For the text-containing cell, return its midpoint in [x, y] coordinate format. 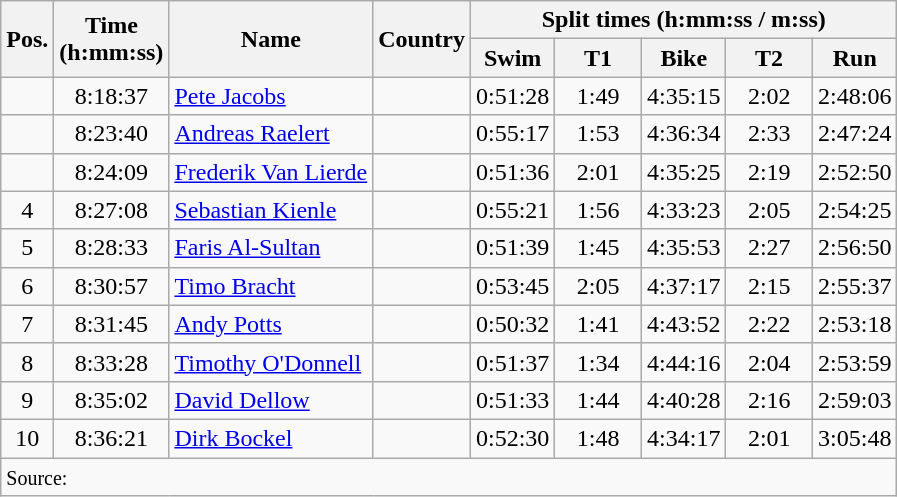
Andreas Raelert [271, 134]
2:53:59 [855, 362]
2:54:25 [855, 210]
Faris Al-Sultan [271, 248]
2:15 [770, 286]
2:52:50 [855, 172]
4 [28, 210]
Dirk Bockel [271, 438]
1:45 [598, 248]
T2 [770, 58]
0:51:37 [512, 362]
8:28:33 [112, 248]
0:52:30 [512, 438]
4:34:17 [684, 438]
8:24:09 [112, 172]
1:53 [598, 134]
1:34 [598, 362]
2:19 [770, 172]
0:55:21 [512, 210]
8:27:08 [112, 210]
2:04 [770, 362]
4:33:23 [684, 210]
1:44 [598, 400]
2:55:37 [855, 286]
T1 [598, 58]
5 [28, 248]
Source: [449, 477]
0:55:17 [512, 134]
4:37:17 [684, 286]
4:35:25 [684, 172]
3:05:48 [855, 438]
2:56:50 [855, 248]
0:51:39 [512, 248]
1:49 [598, 96]
4:36:34 [684, 134]
David Dellow [271, 400]
Country [422, 39]
8:31:45 [112, 324]
1:48 [598, 438]
2:47:24 [855, 134]
4:35:15 [684, 96]
Timothy O'Donnell [271, 362]
0:51:36 [512, 172]
Time(h:mm:ss) [112, 39]
0:51:28 [512, 96]
Name [271, 39]
7 [28, 324]
8:36:21 [112, 438]
2:53:18 [855, 324]
Pete Jacobs [271, 96]
8:23:40 [112, 134]
Split times (h:mm:ss / m:ss) [683, 20]
1:56 [598, 210]
Timo Bracht [271, 286]
9 [28, 400]
4:44:16 [684, 362]
Bike [684, 58]
4:35:53 [684, 248]
1:41 [598, 324]
2:33 [770, 134]
0:50:32 [512, 324]
0:53:45 [512, 286]
2:48:06 [855, 96]
8:18:37 [112, 96]
8:30:57 [112, 286]
8:35:02 [112, 400]
Pos. [28, 39]
0:51:33 [512, 400]
2:27 [770, 248]
4:43:52 [684, 324]
2:02 [770, 96]
8 [28, 362]
4:40:28 [684, 400]
10 [28, 438]
Swim [512, 58]
Sebastian Kienle [271, 210]
Andy Potts [271, 324]
2:22 [770, 324]
2:59:03 [855, 400]
6 [28, 286]
8:33:28 [112, 362]
2:16 [770, 400]
Run [855, 58]
Frederik Van Lierde [271, 172]
